From the cell containing the given text, extract its center point as [X, Y] coordinate. 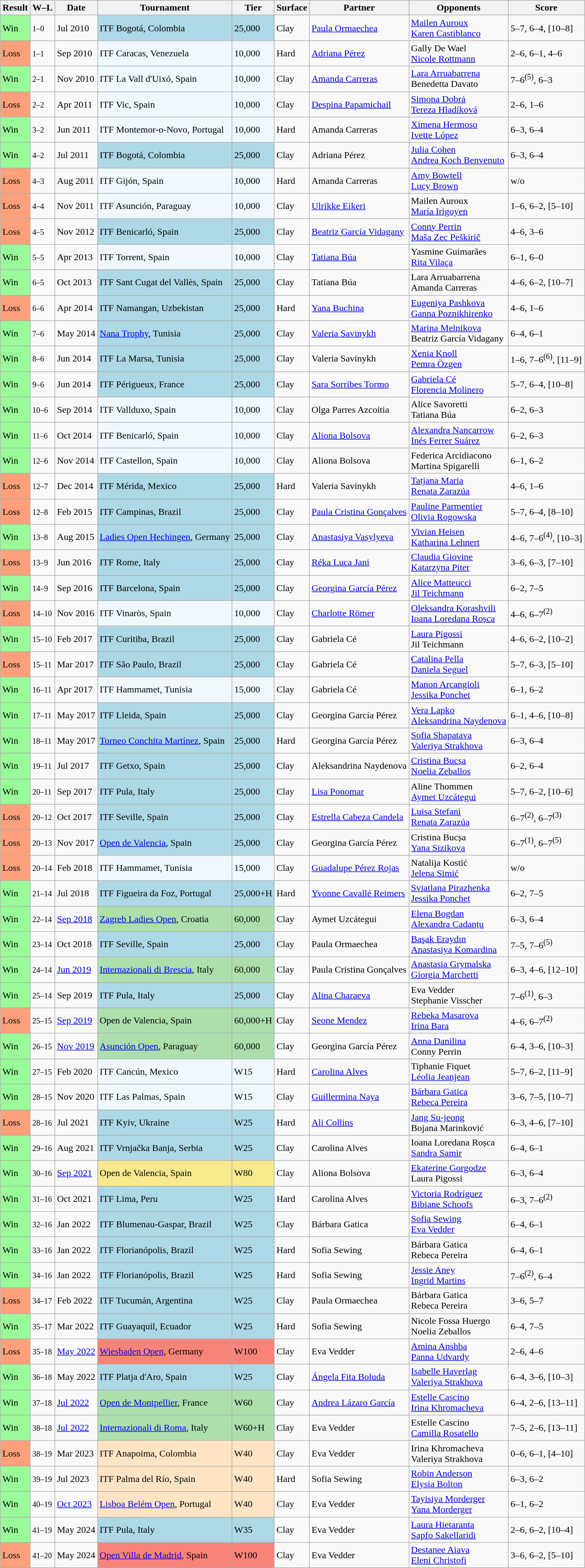
20–14 [42, 868]
Jul 2011 [76, 155]
ITF Torrent, Spain [165, 257]
31–16 [42, 1199]
25,000+H [253, 894]
Simona Dobrá Tereza Hladíková [459, 104]
ITF Montemor-o-Novo, Portugal [165, 130]
3–6, 6–3, [7–10] [546, 563]
Amy Bowtell Lucy Brown [459, 181]
ITF Namangan, Uzbekistan [165, 307]
Alina Charaeva [359, 995]
Nov 2020 [76, 1097]
Elena Bogdan Alexandra Cadanțu [459, 919]
6–1, 4–6, [10–8] [546, 715]
Nov 2010 [76, 79]
2–6, 1–6 [546, 104]
ITF Palma del Río, Spain [165, 1479]
May 2014 [76, 333]
Alice Matteucci Jil Teichmann [459, 588]
7–5, 7–6(5) [546, 944]
6–5 [42, 282]
Jul 2021 [76, 1122]
4–2 [42, 155]
Nov 2012 [76, 232]
13–9 [42, 563]
ITF Gijón, Spain [165, 181]
24–14 [42, 969]
1–6, 6–2, [5–10] [546, 206]
ITF Sant Cugat del Vallès, Spain [165, 282]
Aug 2021 [76, 1148]
Tayisiya Morderger Yana Morderger [459, 1504]
6–3, 4–6, [12–10] [546, 969]
Natalija Kostić Jelena Simić [459, 868]
3–6, 7–5, [10–7] [546, 1097]
6–6 [42, 307]
ITF La Marsa, Tunisia [165, 359]
Ekaterine Gorgodze Laura Pigossi [459, 1174]
Destanee Aiava Eleni Christofi [459, 1555]
12–6 [42, 461]
2–2 [42, 104]
Lara Arruabarrena Benedetta Davato [459, 79]
Irina Khromacheva Valeriya Strakhova [459, 1453]
6–2, 6–4 [546, 766]
Mailen Auroux María Irigoyen [459, 206]
21–14 [42, 894]
Sara Sorribes Tormo [359, 384]
Nov 2014 [76, 461]
ITF Blumenau-Gaspar, Brazil [165, 1225]
Oct 2014 [76, 435]
ITF Vallduxo, Spain [165, 410]
Seone Mendez [359, 1020]
Sep 2018 [76, 919]
Guillermina Naya [359, 1097]
5–7, 6–2, [11–9] [546, 1071]
Jul 2018 [76, 894]
Apr 2011 [76, 104]
Xenia Knoll Pemra Özgen [459, 359]
Sep 2017 [76, 792]
Apr 2014 [76, 307]
Robin Anderson Elysia Bolton [459, 1479]
Aleksandrina Naydenova [359, 766]
4–6, 3–6 [546, 232]
4–6, 6–2, [10–2] [546, 638]
ITF Périgueux, France [165, 384]
Eva Vedder Stephanie Visscher [459, 995]
13–8 [42, 537]
ITF Tucumán, Argentina [165, 1300]
ITF Anapoima, Colombia [165, 1453]
41–19 [42, 1530]
ITF Curitiba, Brazil [165, 638]
Sviatlana Pirazhenka Jessika Ponchet [459, 894]
Julia Cohen Andrea Koch Benvenuto [459, 155]
8–6 [42, 359]
6–3, 4–6, [7–10] [546, 1122]
4–6, 6–2, [10–7] [546, 282]
4–3 [42, 181]
1–0 [42, 28]
Jessie Aney Ingrid Martins [459, 1275]
36–18 [42, 1377]
ITF Rome, Italy [165, 563]
Bárbara Gatica [359, 1225]
25–14 [42, 995]
Nov 2016 [76, 613]
Alice Savoretti Tatiana Búa [459, 410]
25–15 [42, 1020]
Oct 2023 [76, 1504]
ITF Asunción, Paraguay [165, 206]
Manon Arcangioli Jessika Ponchet [459, 689]
Rebeka Masarova Irina Bara [459, 1020]
Date [76, 8]
Alexandra Nancarrow Inés Ferrer Suárez [459, 435]
Estelle Cascino Camilla Rosatello [459, 1428]
14–10 [42, 613]
16–11 [42, 689]
ITF Vic, Spain [165, 104]
6–7(2), 6–7(3) [546, 817]
W–L [42, 8]
Pauline Parmentier Olivia Rogowska [459, 512]
14–9 [42, 588]
ITF Vrnjačka Banja, Serbia [165, 1148]
4–4 [42, 206]
Apr 2013 [76, 257]
Jun 2011 [76, 130]
3–2 [42, 130]
12–7 [42, 486]
Open Villa de Madrid, Spain [165, 1555]
Jul 2023 [76, 1479]
28–15 [42, 1097]
9–6 [42, 384]
17–11 [42, 715]
Charlotte Römer [359, 613]
28–16 [42, 1122]
ITF Castellon, Spain [165, 461]
ITF Barcelona, Spain [165, 588]
4–5 [42, 232]
Lara Arruabarrena Amanda Carreras [459, 282]
6–3, 6–2 [546, 1479]
Oct 2013 [76, 282]
27–15 [42, 1071]
1–6, 7–6(6), [11–9] [546, 359]
5–7, 6–3, [5–10] [546, 664]
Cristina Bucșa Noelia Zeballos [459, 766]
6–1, 6–0 [546, 257]
Réka Luca Jani [359, 563]
Oleksandra Korashvili Ioana Loredana Roșca [459, 613]
7–6(5), 6–3 [546, 79]
Eugeniya Pashkova Ganna Poznikhirenko [459, 307]
Jul 2017 [76, 766]
Estelle Cascino Irina Khromacheva [459, 1402]
ITF Lleida, Spain [165, 715]
5–7, 6–2, [10–6] [546, 792]
Nov 2017 [76, 843]
Oct 2018 [76, 944]
Feb 2017 [76, 638]
Jang Su-jeong Bojana Marinković [459, 1122]
W80 [253, 1174]
Laura Hietaranta Sapfo Sakellaridi [459, 1530]
26–15 [42, 1046]
ITF Mérida, Mexico [165, 486]
Internazionali di Brescia, Italy [165, 969]
Nana Trophy, Tunisia [165, 333]
Lisboa Belém Open, Portugal [165, 1504]
23–14 [42, 944]
Guadalupe Pérez Rojas [359, 868]
Estrella Cabeza Candela [359, 817]
Dec 2014 [76, 486]
38–18 [42, 1428]
Anastasia Grymalska Giorgia Marchetti [459, 969]
Score [546, 8]
6–4, 2–6, [13–11] [546, 1402]
W35 [253, 1530]
Ali Collins [359, 1122]
Internazionali di Roma, Italy [165, 1428]
20–11 [42, 792]
Ulrikke Eikeri [359, 206]
38–19 [42, 1453]
Ladies Open Hechingen, Germany [165, 537]
ITF La Vall d'Uixó, Spain [165, 79]
Result [15, 8]
Beatriz García Vidagany [359, 232]
Sofia Sewing Eva Vedder [459, 1225]
34–17 [42, 1300]
20–13 [42, 843]
Aline Thommen Aymet Uzcátegui [459, 792]
3–6, 6–2, [5–10] [546, 1555]
Aug 2011 [76, 181]
Catalina Pella Daniela Seguel [459, 664]
3–6, 5–7 [546, 1300]
7–6(2), 6–4 [546, 1275]
Yasmine Guimarães Rita Vilaça [459, 257]
ITF Platja d'Aro, Spain [165, 1377]
7–6 [42, 333]
Ángela Fita Boluda [359, 1377]
6–4, 7–5 [546, 1326]
Mar 2017 [76, 664]
Feb 2022 [76, 1300]
Tatjana Maria Renata Zarazúa [459, 486]
5–5 [42, 257]
Sofia Shapatava Valeriya Strakhova [459, 741]
11–6 [42, 435]
29–16 [42, 1148]
Claudia Giovine Katarzyna Piter [459, 563]
Andrea Lázaro García [359, 1402]
Oct 2021 [76, 1199]
Tournament [165, 8]
Despina Papamichail [359, 104]
Mailen Auroux Karen Castiblanco [459, 28]
ITF Lima, Peru [165, 1199]
2–6, 4–6 [546, 1351]
37–18 [42, 1402]
Wiesbaden Open, Germany [165, 1351]
Jun 2019 [76, 969]
Jun 2016 [76, 563]
Zagreb Ladies Open, Croatia [165, 919]
6–7(1), 6–7(5) [546, 843]
Partner [359, 8]
12–8 [42, 512]
Jul 2010 [76, 28]
Opponents [459, 8]
6–3, 7–6(2) [546, 1199]
Apr 2017 [76, 689]
1–1 [42, 53]
ITF Campinas, Brazil [165, 512]
Conny Perrin Maša Zec Peškirič [459, 232]
5–7, 6–4, [8–10] [546, 512]
Vera Lapko Aleksandrina Naydenova [459, 715]
30–16 [42, 1174]
Tier [253, 8]
W60 [253, 1402]
Nicole Fossa Huergo Noelia Zeballos [459, 1326]
ITF Figueira da Foz, Portugal [165, 894]
35–18 [42, 1351]
Sep 2014 [76, 410]
Laura Pigossi Jil Teichmann [459, 638]
Isabelle Haverlag Valeriya Strakhova [459, 1377]
ITF Las Palmas, Spain [165, 1097]
Ioana Loredana Roșca Sandra Samir [459, 1148]
18–11 [42, 741]
W60+H [253, 1428]
Marina Melnikova Beatriz García Vidagany [459, 333]
Nov 2019 [76, 1046]
Başak Eraydın Anastasiya Komardina [459, 944]
Feb 2015 [76, 512]
41–20 [42, 1555]
Lisa Ponomar [359, 792]
Amina Anshba Panna Udvardy [459, 1351]
Luisa Stefani Renata Zarazúa [459, 817]
Cristina Bucșa Yana Sizikova [459, 843]
ITF Vinaròs, Spain [165, 613]
Sep 2021 [76, 1174]
20–12 [42, 817]
Aug 2015 [76, 537]
15–10 [42, 638]
Mar 2022 [76, 1326]
ITF Cancún, Mexico [165, 1071]
2–1 [42, 79]
Nov 2011 [76, 206]
Gally De Wael Nicole Rottmann [459, 53]
ITF Getxo, Spain [165, 766]
2–6, 6–1, 4–6 [546, 53]
0–6, 6–1, [4–10] [546, 1453]
Olga Parres Azcoitia [359, 410]
Yvonne Cavallé Reimers [359, 894]
19–11 [42, 766]
Victoria Rodríguez Bibiane Schoofs [459, 1199]
Gabriela Cé Florencia Molinero [459, 384]
35–17 [42, 1326]
40–19 [42, 1504]
Vivian Heisen Katharina Lehnert [459, 537]
Anastasiya Vasylyeva [359, 537]
Sep 2010 [76, 53]
ITF Guayaquil, Ecuador [165, 1326]
ITF São Paulo, Brazil [165, 664]
Surface [292, 8]
Asunción Open, Paraguay [165, 1046]
34–16 [42, 1275]
4–6, 7–6(4), [10–3] [546, 537]
15–11 [42, 664]
7–6(1), 6–3 [546, 995]
2–6, 6–2, [10–4] [546, 1530]
Mar 2023 [76, 1453]
Tiphanie Fiquet Léolia Jeanjean [459, 1071]
Feb 2018 [76, 868]
33–16 [42, 1250]
32–16 [42, 1225]
Feb 2020 [76, 1071]
10–6 [42, 410]
ITF Kyiv, Ukraine [165, 1122]
ITF Caracas, Venezuela [165, 53]
60,000+H [253, 1020]
Open de Montpellier, France [165, 1402]
Oct 2017 [76, 817]
Yana Buchina [359, 307]
Anna Danilina Conny Perrin [459, 1046]
39–19 [42, 1479]
Aymet Uzcátegui [359, 919]
22–14 [42, 919]
Federica Arcidiacono Martina Spigarelli [459, 461]
Torneo Conchita Martínez, Spain [165, 741]
Sep 2016 [76, 588]
Ximena Hermoso Ivette López [459, 130]
7–5, 2–6, [13–11] [546, 1428]
